From the cell containing the given text, extract its center point as (x, y) coordinate. 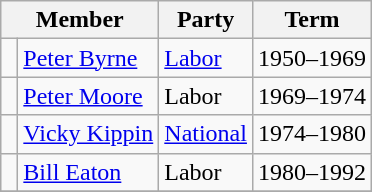
Vicky Kippin (88, 134)
Peter Byrne (88, 58)
Member (80, 20)
1950–1969 (312, 58)
Bill Eaton (88, 172)
Peter Moore (88, 96)
1974–1980 (312, 134)
1980–1992 (312, 172)
1969–1974 (312, 96)
National (206, 134)
Party (206, 20)
Term (312, 20)
